Identify which cell holds the provided text, then report its (x, y) central coordinate. 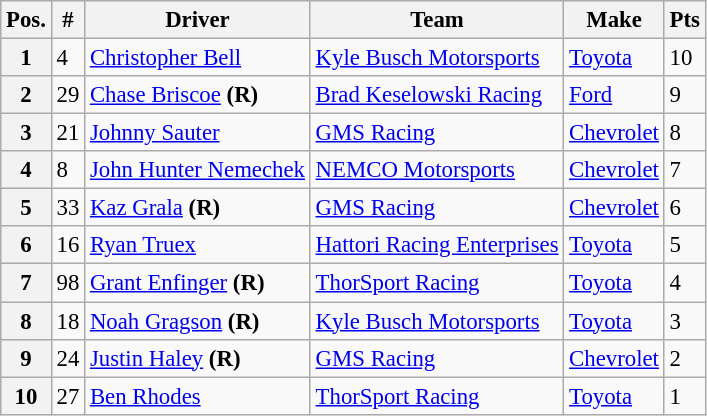
Ben Rhodes (198, 396)
27 (68, 396)
Make (614, 20)
# (68, 20)
Kaz Grala (R) (198, 208)
Christopher Bell (198, 58)
Justin Haley (R) (198, 358)
NEMCO Motorsports (437, 170)
16 (68, 245)
24 (68, 358)
Pos. (26, 20)
Noah Gragson (R) (198, 321)
John Hunter Nemechek (198, 170)
Johnny Sauter (198, 133)
33 (68, 208)
21 (68, 133)
18 (68, 321)
Ryan Truex (198, 245)
Grant Enfinger (R) (198, 283)
Brad Keselowski Racing (437, 95)
Pts (684, 20)
Driver (198, 20)
98 (68, 283)
Team (437, 20)
Chase Briscoe (R) (198, 95)
Hattori Racing Enterprises (437, 245)
Ford (614, 95)
29 (68, 95)
